Extract the (x, y) coordinate from the center of the cell holding the provided text.  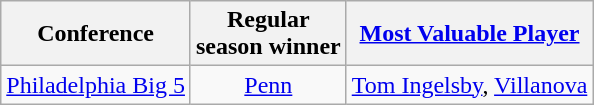
Penn (268, 85)
Tom Ingelsby, Villanova (470, 85)
Philadelphia Big 5 (96, 85)
Regular season winner (268, 34)
Most Valuable Player (470, 34)
Conference (96, 34)
